Provide the (x, y) coordinate of the cell's center where the given text is located.  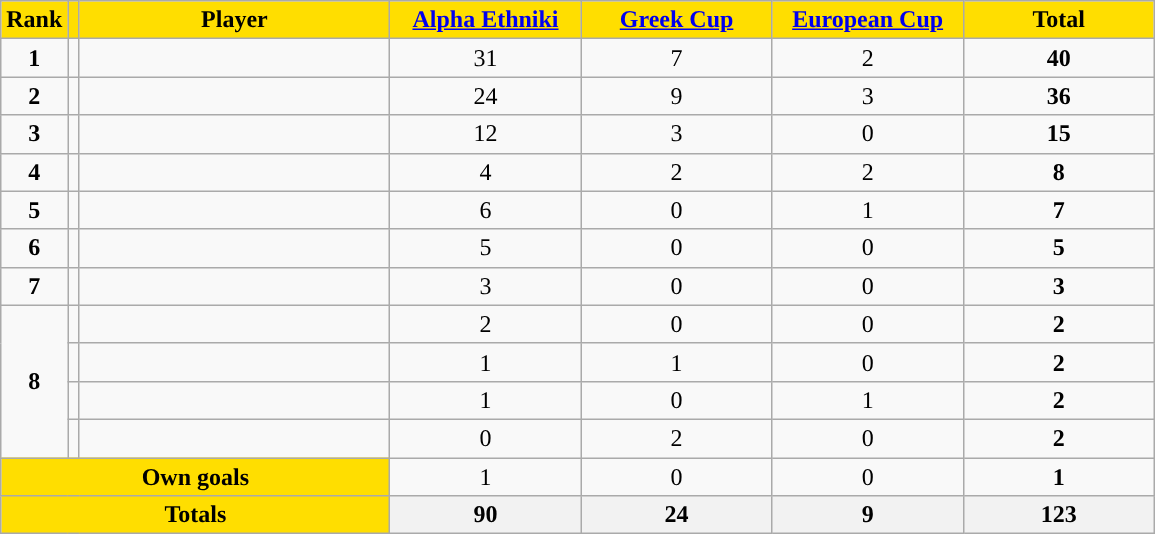
Alpha Ethniki (486, 20)
Totals (196, 515)
Total (1058, 20)
90 (486, 515)
Own goals (196, 477)
Player (234, 20)
40 (1058, 58)
36 (1058, 96)
15 (1058, 134)
European Cup (868, 20)
Greek Cup (676, 20)
123 (1058, 515)
31 (486, 58)
12 (486, 134)
Rank (34, 20)
